Identify which cell holds the provided text, then report its (x, y) central coordinate. 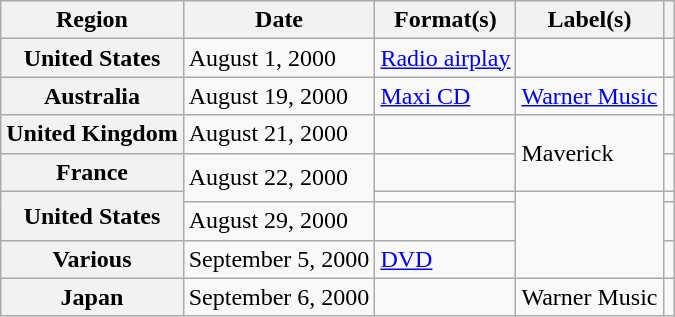
United Kingdom (92, 134)
August 29, 2000 (279, 221)
Radio airplay (446, 58)
France (92, 172)
Australia (92, 96)
Format(s) (446, 20)
Date (279, 20)
August 1, 2000 (279, 58)
August 21, 2000 (279, 134)
August 19, 2000 (279, 96)
DVD (446, 259)
Region (92, 20)
September 5, 2000 (279, 259)
Maverick (590, 153)
Maxi CD (446, 96)
Various (92, 259)
August 22, 2000 (279, 178)
Japan (92, 297)
September 6, 2000 (279, 297)
Label(s) (590, 20)
